Find where the given text appears and provide that cell's center as (X, Y) coordinate. 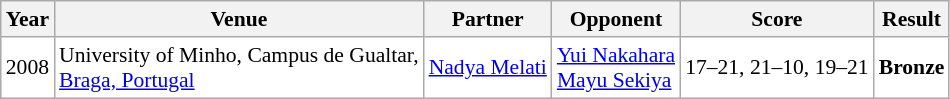
Score (777, 19)
Year (28, 19)
Venue (239, 19)
Bronze (912, 68)
Yui Nakahara Mayu Sekiya (616, 68)
17–21, 21–10, 19–21 (777, 68)
Partner (488, 19)
Opponent (616, 19)
University of Minho, Campus de Gualtar,Braga, Portugal (239, 68)
2008 (28, 68)
Nadya Melati (488, 68)
Result (912, 19)
